From the cell containing the given text, extract its center point as [x, y] coordinate. 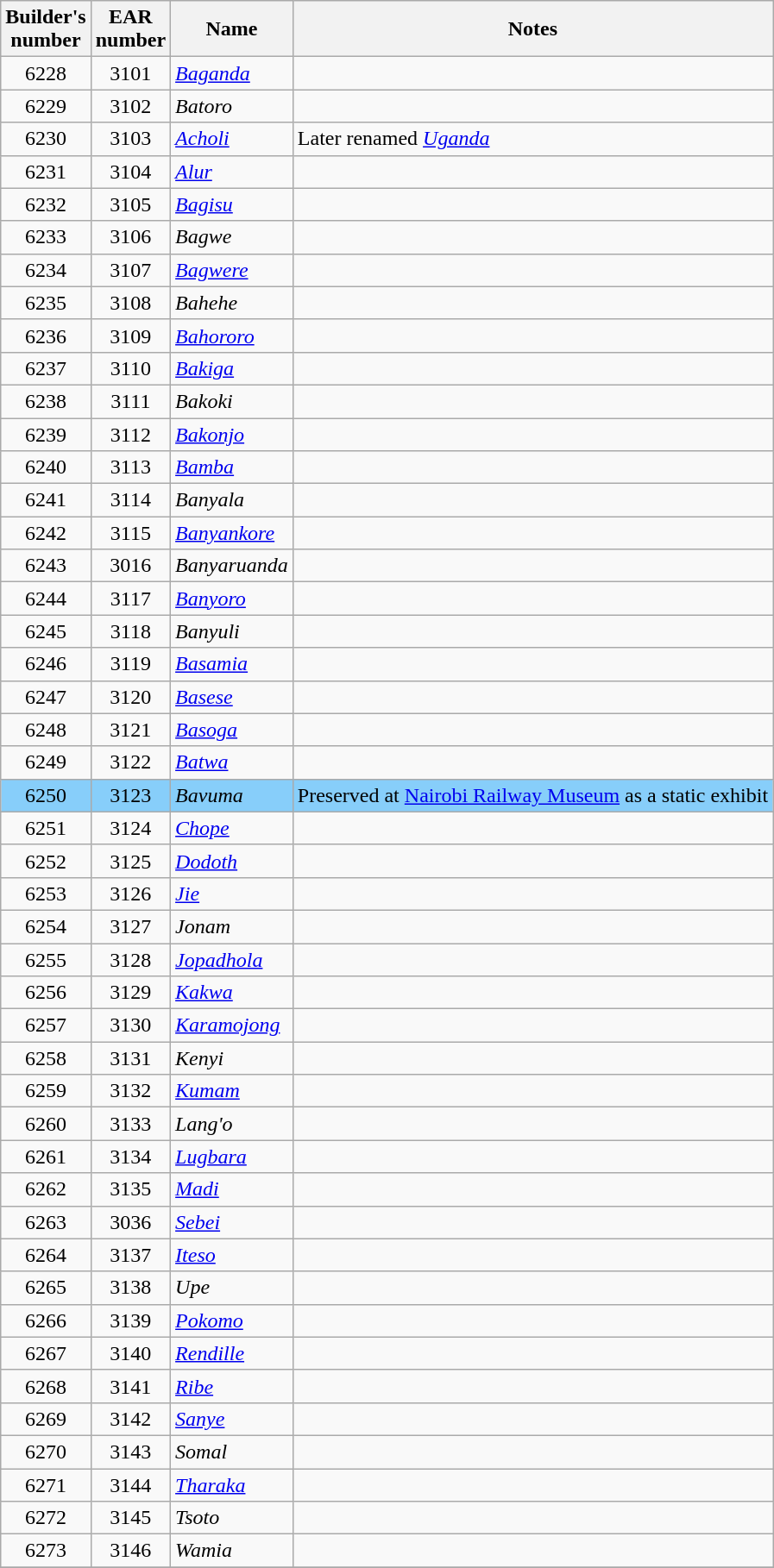
Banyuli [232, 631]
6251 [46, 828]
Bakonjo [232, 434]
6265 [46, 1288]
6234 [46, 270]
Basamia [232, 664]
3125 [130, 861]
3137 [130, 1255]
3124 [130, 828]
3101 [130, 73]
3112 [130, 434]
6260 [46, 1124]
6229 [46, 106]
Ribe [232, 1386]
3123 [130, 795]
6237 [46, 368]
6243 [46, 566]
6231 [46, 172]
6242 [46, 533]
3113 [130, 467]
6257 [46, 1025]
6228 [46, 73]
3107 [130, 270]
Notes [532, 29]
Upe [232, 1288]
Jie [232, 894]
6244 [46, 599]
Jopadhola [232, 960]
6258 [46, 1058]
3102 [130, 106]
6273 [46, 1551]
Sanye [232, 1419]
6267 [46, 1353]
3145 [130, 1518]
6236 [46, 336]
6262 [46, 1189]
Alur [232, 172]
6255 [46, 960]
Lang'o [232, 1124]
3139 [130, 1320]
Bahehe [232, 303]
Wamia [232, 1551]
3132 [130, 1091]
Tharaka [232, 1484]
3135 [130, 1189]
Sebei [232, 1222]
Builder'snumber [46, 29]
3115 [130, 533]
6271 [46, 1484]
Bahororo [232, 336]
3105 [130, 204]
Bagisu [232, 204]
3140 [130, 1353]
Somal [232, 1452]
Kakwa [232, 993]
3146 [130, 1551]
Bagwe [232, 237]
3142 [130, 1419]
3117 [130, 599]
Batoro [232, 106]
3036 [130, 1222]
6272 [46, 1518]
3109 [130, 336]
6230 [46, 139]
6247 [46, 697]
3121 [130, 730]
6240 [46, 467]
Preserved at Nairobi Railway Museum as a static exhibit [532, 795]
Basoga [232, 730]
6235 [46, 303]
6249 [46, 762]
3127 [130, 926]
6266 [46, 1320]
Madi [232, 1189]
EARnumber [130, 29]
Name [232, 29]
Karamojong [232, 1025]
6246 [46, 664]
3104 [130, 172]
Later renamed Uganda [532, 139]
3126 [130, 894]
Dodoth [232, 861]
3141 [130, 1386]
6238 [46, 401]
Bakoki [232, 401]
6248 [46, 730]
Acholi [232, 139]
Chope [232, 828]
3134 [130, 1157]
6259 [46, 1091]
Banyaruanda [232, 566]
3108 [130, 303]
3138 [130, 1288]
Pokomo [232, 1320]
Basese [232, 697]
3129 [130, 993]
3114 [130, 500]
3143 [130, 1452]
3016 [130, 566]
6233 [46, 237]
3122 [130, 762]
Banyoro [232, 599]
6241 [46, 500]
3111 [130, 401]
6263 [46, 1222]
Kumam [232, 1091]
3128 [130, 960]
Bakiga [232, 368]
3119 [130, 664]
6232 [46, 204]
3144 [130, 1484]
6268 [46, 1386]
Kenyi [232, 1058]
Bamba [232, 467]
6254 [46, 926]
3118 [130, 631]
6269 [46, 1419]
Lugbara [232, 1157]
Bagwere [232, 270]
Rendille [232, 1353]
6250 [46, 795]
6261 [46, 1157]
Bavuma [232, 795]
Baganda [232, 73]
6252 [46, 861]
Iteso [232, 1255]
3131 [130, 1058]
3130 [130, 1025]
6239 [46, 434]
Tsoto [232, 1518]
6270 [46, 1452]
Batwa [232, 762]
6253 [46, 894]
6256 [46, 993]
6264 [46, 1255]
3110 [130, 368]
6245 [46, 631]
Banyala [232, 500]
3120 [130, 697]
3106 [130, 237]
3103 [130, 139]
Banyankore [232, 533]
3133 [130, 1124]
Jonam [232, 926]
